Capture the cell that displays the provided text and extract its [x, y] central coordinate. 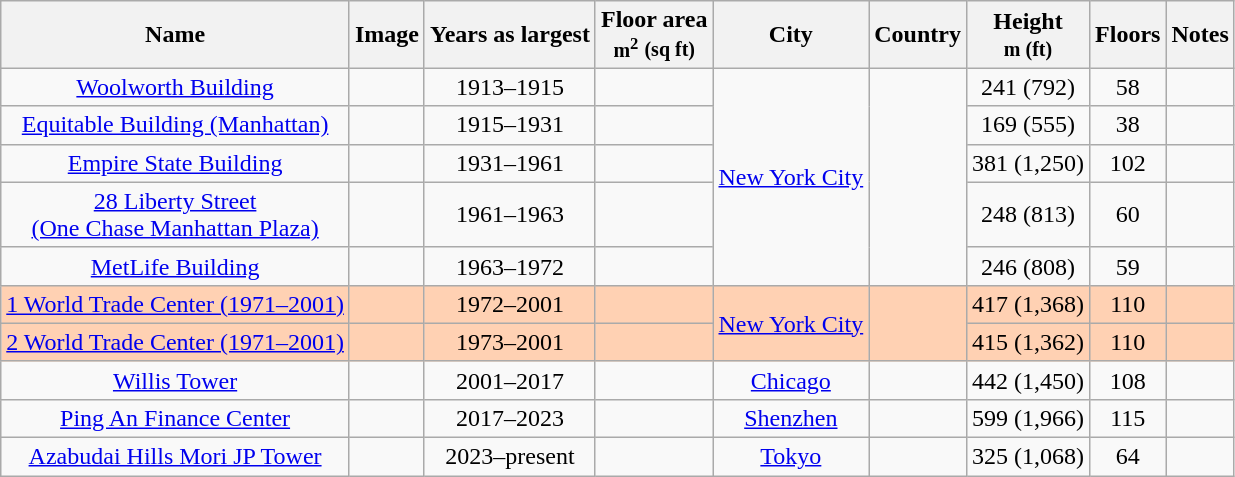
Name [176, 34]
1915–1931 [510, 125]
Shenzhen [791, 418]
28 Liberty Street (One Chase Manhattan Plaza) [176, 214]
Tokyo [791, 457]
381 (1,250) [1028, 163]
2023–present [510, 457]
Ping An Finance Center [176, 418]
City [791, 34]
Equitable Building (Manhattan) [176, 125]
241 (792) [1028, 87]
Willis Tower [176, 380]
58 [1128, 87]
102 [1128, 163]
1963–1972 [510, 266]
Image [386, 34]
2 World Trade Center (1971–2001) [176, 342]
Country [918, 34]
246 (808) [1028, 266]
1972–2001 [510, 304]
248 (813) [1028, 214]
Azabudai Hills Mori JP Tower [176, 457]
2017–2023 [510, 418]
108 [1128, 380]
Heightm (ft) [1028, 34]
1931–1961 [510, 163]
417 (1,368) [1028, 304]
38 [1128, 125]
1961–1963 [510, 214]
169 (555) [1028, 125]
442 (1,450) [1028, 380]
Years as largest [510, 34]
60 [1128, 214]
64 [1128, 457]
1 World Trade Center (1971–2001) [176, 304]
599 (1,966) [1028, 418]
Floors [1128, 34]
325 (1,068) [1028, 457]
1973–2001 [510, 342]
Woolworth Building [176, 87]
Empire State Building [176, 163]
Chicago [791, 380]
Floor aream2 (sq ft) [654, 34]
2001–2017 [510, 380]
415 (1,362) [1028, 342]
MetLife Building [176, 266]
1913–1915 [510, 87]
Notes [1200, 34]
115 [1128, 418]
59 [1128, 266]
